Provide the (X, Y) coordinate of the cell's center where the given text is located.  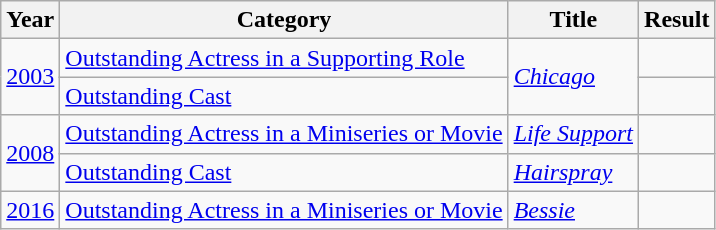
Year (30, 20)
Title (573, 20)
2003 (30, 77)
Hairspray (573, 172)
Life Support (573, 134)
Result (677, 20)
Outstanding Actress in a Supporting Role (284, 58)
2016 (30, 210)
2008 (30, 153)
Chicago (573, 77)
Category (284, 20)
Bessie (573, 210)
